Identify which cell holds the provided text, then report its (X, Y) central coordinate. 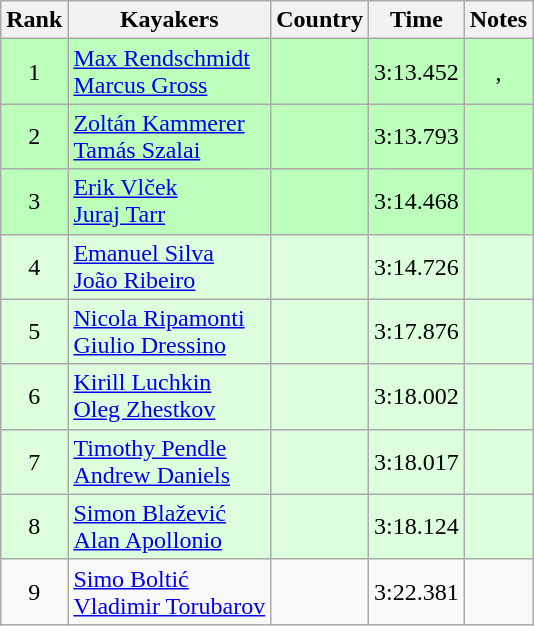
3:18.002 (416, 396)
3:22.381 (416, 592)
5 (34, 332)
Timothy PendleAndrew Daniels (170, 462)
, (498, 72)
Kayakers (170, 20)
Kirill LuchkinOleg Zhestkov (170, 396)
Simo BoltićVladimir Torubarov (170, 592)
3:18.017 (416, 462)
2 (34, 136)
Erik VlčekJuraj Tarr (170, 202)
3:14.468 (416, 202)
3:18.124 (416, 526)
3 (34, 202)
Country (320, 20)
Zoltán KammererTamás Szalai (170, 136)
Emanuel SilvaJoão Ribeiro (170, 266)
3:13.793 (416, 136)
6 (34, 396)
Time (416, 20)
3:17.876 (416, 332)
7 (34, 462)
3:14.726 (416, 266)
3:13.452 (416, 72)
Max RendschmidtMarcus Gross (170, 72)
Simon BlaževićAlan Apollonio (170, 526)
9 (34, 592)
Notes (498, 20)
Nicola RipamontiGiulio Dressino (170, 332)
Rank (34, 20)
8 (34, 526)
1 (34, 72)
4 (34, 266)
